Detect which cell encompasses the target text, then output its [x, y] center coordinate. 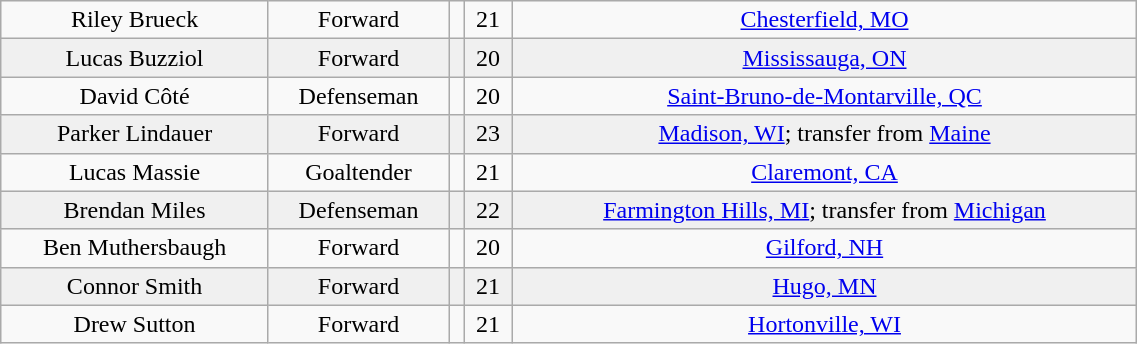
David Côté [135, 96]
Brendan Miles [135, 210]
Mississauga, ON [824, 58]
Farmington Hills, MI; transfer from Michigan [824, 210]
Riley Brueck [135, 20]
Connor Smith [135, 286]
Hortonville, WI [824, 324]
Parker Lindauer [135, 134]
Chesterfield, MO [824, 20]
Saint-Bruno-de-Montarville, QC [824, 96]
Gilford, NH [824, 248]
Lucas Massie [135, 172]
22 [488, 210]
Hugo, MN [824, 286]
Drew Sutton [135, 324]
Goaltender [358, 172]
Claremont, CA [824, 172]
Lucas Buzziol [135, 58]
23 [488, 134]
Madison, WI; transfer from Maine [824, 134]
Ben Muthersbaugh [135, 248]
